Return the [X, Y] coordinate for the center point of the cell that contains the specified text.  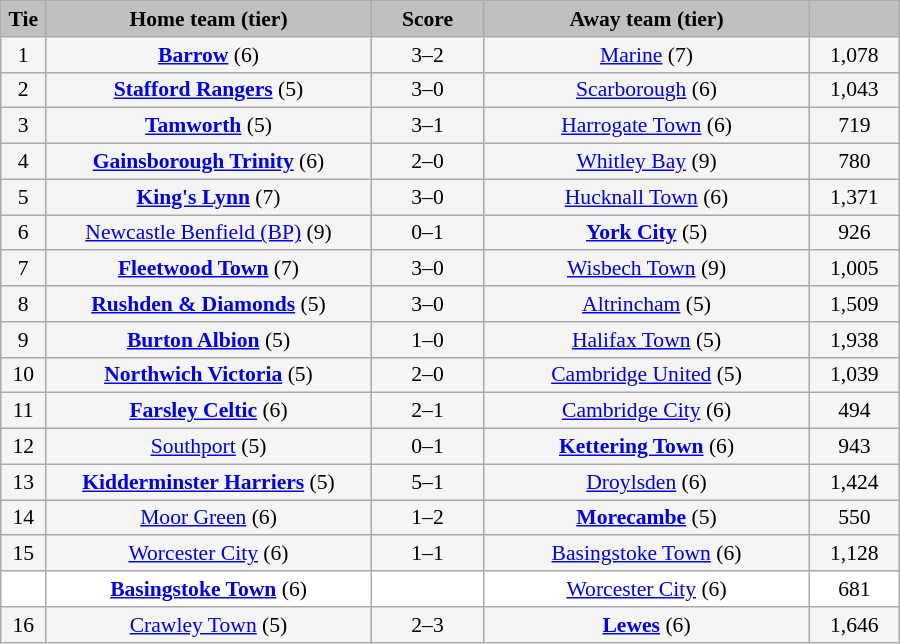
9 [24, 340]
Score [427, 19]
1,039 [854, 375]
719 [854, 126]
Barrow (6) [209, 55]
1–0 [427, 340]
3–1 [427, 126]
Altrincham (5) [647, 304]
11 [24, 411]
Farsley Celtic (6) [209, 411]
Cambridge City (6) [647, 411]
Stafford Rangers (5) [209, 90]
Wisbech Town (9) [647, 269]
1 [24, 55]
1,043 [854, 90]
15 [24, 554]
1,424 [854, 482]
Home team (tier) [209, 19]
2–1 [427, 411]
Tamworth (5) [209, 126]
4 [24, 162]
14 [24, 518]
13 [24, 482]
926 [854, 233]
681 [854, 589]
7 [24, 269]
8 [24, 304]
Rushden & Diamonds (5) [209, 304]
1–1 [427, 554]
16 [24, 625]
1,128 [854, 554]
Kidderminster Harriers (5) [209, 482]
Hucknall Town (6) [647, 197]
943 [854, 447]
Tie [24, 19]
5–1 [427, 482]
10 [24, 375]
Southport (5) [209, 447]
1–2 [427, 518]
Cambridge United (5) [647, 375]
Whitley Bay (9) [647, 162]
Gainsborough Trinity (6) [209, 162]
Droylsden (6) [647, 482]
Away team (tier) [647, 19]
1,938 [854, 340]
2 [24, 90]
1,509 [854, 304]
780 [854, 162]
Moor Green (6) [209, 518]
6 [24, 233]
1,078 [854, 55]
Marine (7) [647, 55]
Fleetwood Town (7) [209, 269]
5 [24, 197]
Morecambe (5) [647, 518]
494 [854, 411]
Scarborough (6) [647, 90]
3 [24, 126]
1,005 [854, 269]
Burton Albion (5) [209, 340]
550 [854, 518]
3–2 [427, 55]
Crawley Town (5) [209, 625]
Northwich Victoria (5) [209, 375]
1,371 [854, 197]
2–3 [427, 625]
York City (5) [647, 233]
Kettering Town (6) [647, 447]
Halifax Town (5) [647, 340]
1,646 [854, 625]
12 [24, 447]
Harrogate Town (6) [647, 126]
Newcastle Benfield (BP) (9) [209, 233]
Lewes (6) [647, 625]
King's Lynn (7) [209, 197]
